From the cell containing the given text, extract its center point as [x, y] coordinate. 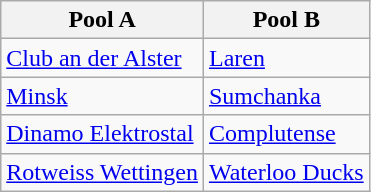
Waterloo Ducks [286, 172]
Pool B [286, 20]
Minsk [102, 96]
Pool A [102, 20]
Sumchanka [286, 96]
Laren [286, 58]
Dinamo Elektrostal [102, 134]
Complutense [286, 134]
Rotweiss Wettingen [102, 172]
Club an der Alster [102, 58]
